Extract the [x, y] coordinate from the center of the cell holding the provided text.  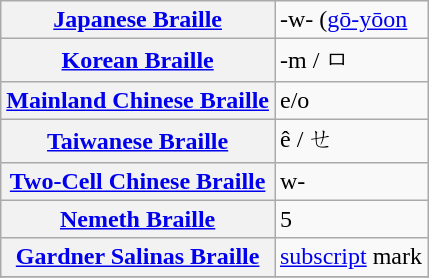
Taiwanese Braille [138, 140]
5 [350, 219]
Korean Braille [138, 60]
Gardner Salinas Braille [138, 257]
-w- (gō-yōon [350, 20]
Nemeth Braille [138, 219]
e/o [350, 100]
Japanese Braille [138, 20]
ê / ㄝ [350, 140]
w- [350, 181]
Two-Cell Chinese Braille [138, 181]
Mainland Chinese Braille [138, 100]
subscript mark [350, 257]
-m / ㅁ [350, 60]
